Identify which cell holds the provided text, then report its (X, Y) central coordinate. 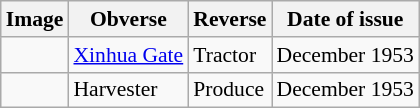
Tractor (230, 55)
Produce (230, 90)
Image (35, 19)
Obverse (128, 19)
Reverse (230, 19)
Xinhua Gate (128, 55)
Date of issue (346, 19)
Harvester (128, 90)
